Return the (x, y) coordinate for the center point of the cell that contains the specified text.  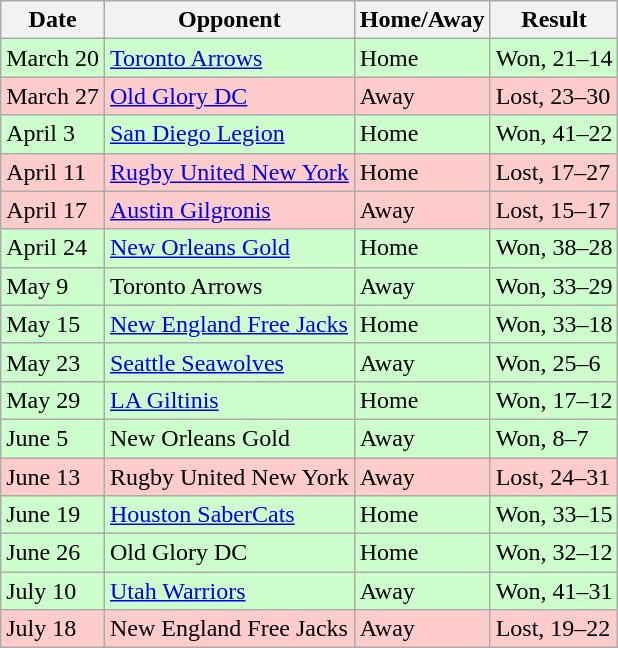
July 18 (53, 629)
Won, 8–7 (554, 438)
Date (53, 20)
July 10 (53, 591)
March 27 (53, 96)
Won, 32–12 (554, 553)
May 29 (53, 400)
June 5 (53, 438)
Lost, 17–27 (554, 172)
Houston SaberCats (229, 515)
Won, 17–12 (554, 400)
Seattle Seawolves (229, 362)
Lost, 24–31 (554, 477)
June 19 (53, 515)
San Diego Legion (229, 134)
Utah Warriors (229, 591)
Home/Away (422, 20)
Won, 41–22 (554, 134)
Opponent (229, 20)
June 13 (53, 477)
April 3 (53, 134)
Lost, 19–22 (554, 629)
Won, 33–15 (554, 515)
April 24 (53, 248)
Austin Gilgronis (229, 210)
Lost, 23–30 (554, 96)
Won, 41–31 (554, 591)
April 17 (53, 210)
Lost, 15–17 (554, 210)
March 20 (53, 58)
Won, 33–18 (554, 324)
Result (554, 20)
May 15 (53, 324)
June 26 (53, 553)
May 9 (53, 286)
Won, 38–28 (554, 248)
Won, 33–29 (554, 286)
May 23 (53, 362)
Won, 25–6 (554, 362)
April 11 (53, 172)
Won, 21–14 (554, 58)
LA Giltinis (229, 400)
